From the cell containing the given text, extract its center point as (x, y) coordinate. 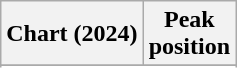
Peakposition (189, 34)
Chart (2024) (72, 34)
